Detect which cell encompasses the target text, then output its [x, y] center coordinate. 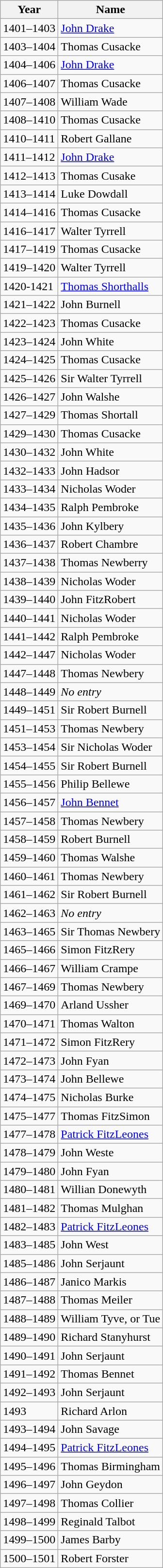
1490–1491 [29, 1355]
William Tyve, or Tue [111, 1319]
1434–1435 [29, 507]
1493 [29, 1411]
1482–1483 [29, 1226]
Thomas Birmingham [111, 1466]
1461–1462 [29, 895]
1447–1448 [29, 673]
1423–1424 [29, 342]
1411–1412 [29, 157]
Janico Markis [111, 1282]
Thomas Walshe [111, 858]
Year [29, 10]
1469–1470 [29, 1005]
Willian Donewyth [111, 1190]
1432–1433 [29, 470]
1448–1449 [29, 692]
John FitzRobert [111, 600]
1491–1492 [29, 1374]
1494–1495 [29, 1448]
1453–1454 [29, 747]
1430–1432 [29, 452]
Thomas Shortall [111, 415]
1489–1490 [29, 1337]
Robert Forster [111, 1558]
Thomas FitzSimon [111, 1116]
1442–1447 [29, 655]
1458–1459 [29, 839]
1421–1422 [29, 305]
1414–1416 [29, 212]
Sir Thomas Newbery [111, 931]
Richard Arlon [111, 1411]
1457–1458 [29, 821]
Robert Burnell [111, 839]
1479–1480 [29, 1171]
Nicholas Burke [111, 1097]
1485–1486 [29, 1263]
1440–1441 [29, 618]
1467–1469 [29, 987]
1427–1429 [29, 415]
Thomas Cusake [111, 175]
John Walshe [111, 397]
Thomas Shorthalls [111, 286]
Reginald Talbot [111, 1521]
1455–1456 [29, 784]
John Weste [111, 1153]
Thomas Walton [111, 1024]
1487–1488 [29, 1300]
1498–1499 [29, 1521]
1478–1479 [29, 1153]
Thomas Mulghan [111, 1208]
1425–1426 [29, 378]
1454–1455 [29, 765]
Sir Walter Tyrrell [111, 378]
1477–1478 [29, 1134]
1474–1475 [29, 1097]
1422–1423 [29, 323]
1481–1482 [29, 1208]
1459–1460 [29, 858]
1488–1489 [29, 1319]
James Barby [111, 1540]
1492–1493 [29, 1392]
Arland Ussher [111, 1005]
1480–1481 [29, 1190]
1424–1425 [29, 360]
Robert Gallane [111, 139]
John Kylbery [111, 526]
1420-1421 [29, 286]
1497–1498 [29, 1503]
1463–1465 [29, 931]
1462–1463 [29, 913]
1466–1467 [29, 968]
1470–1471 [29, 1024]
1419–1420 [29, 268]
1471–1472 [29, 1042]
1436–1437 [29, 544]
1483–1485 [29, 1245]
Thomas Newberry [111, 563]
1433–1434 [29, 489]
1412–1413 [29, 175]
1439–1440 [29, 600]
1437–1438 [29, 563]
1407–1408 [29, 102]
1441–1442 [29, 637]
Thomas Collier [111, 1503]
Robert Chambre [111, 544]
John Burnell [111, 305]
William Wade [111, 102]
John West [111, 1245]
1438–1439 [29, 581]
1426–1427 [29, 397]
1493–1494 [29, 1429]
Luke Dowdall [111, 194]
1417–1419 [29, 249]
1429–1430 [29, 434]
Richard Stanyhurst [111, 1337]
John Bellewe [111, 1079]
Sir Nicholas Woder [111, 747]
John Bennet [111, 802]
1410–1411 [29, 139]
1499–1500 [29, 1540]
John Geydon [111, 1485]
Thomas Meiler [111, 1300]
1413–1414 [29, 194]
1435–1436 [29, 526]
1465–1466 [29, 950]
John Savage [111, 1429]
Thomas Bennet [111, 1374]
1451–1453 [29, 729]
1472–1473 [29, 1060]
William Crampe [111, 968]
John Hadsor [111, 470]
1449–1451 [29, 710]
1401–1403 [29, 28]
1406–1407 [29, 83]
1473–1474 [29, 1079]
1416–1417 [29, 231]
1475–1477 [29, 1116]
1496–1497 [29, 1485]
1456–1457 [29, 802]
1403–1404 [29, 47]
1486–1487 [29, 1282]
1500–1501 [29, 1558]
Name [111, 10]
1495–1496 [29, 1466]
Philip Bellewe [111, 784]
1460–1461 [29, 876]
1404–1406 [29, 65]
1408–1410 [29, 120]
